Return [X, Y] of the center of cell containing provided text 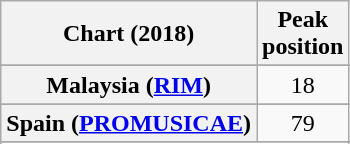
Spain (PROMUSICAE) [129, 123]
Peak position [303, 34]
Malaysia (RIM) [129, 85]
18 [303, 85]
79 [303, 123]
Chart (2018) [129, 34]
